Provide the [X, Y] coordinate of the cell's center where the given text is located.  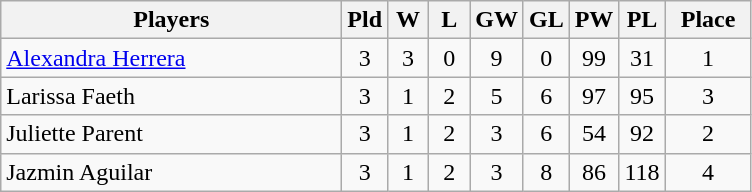
92 [642, 134]
8 [546, 172]
Larissa Faeth [172, 96]
Jazmin Aguilar [172, 172]
L [450, 20]
Alexandra Herrera [172, 58]
GW [497, 20]
Pld [365, 20]
PL [642, 20]
Juliette Parent [172, 134]
5 [497, 96]
Place [708, 20]
31 [642, 58]
Players [172, 20]
95 [642, 96]
GL [546, 20]
86 [594, 172]
W [408, 20]
54 [594, 134]
118 [642, 172]
9 [497, 58]
99 [594, 58]
97 [594, 96]
4 [708, 172]
PW [594, 20]
